Locate the cell with the specified text and output its [X, Y] center coordinate. 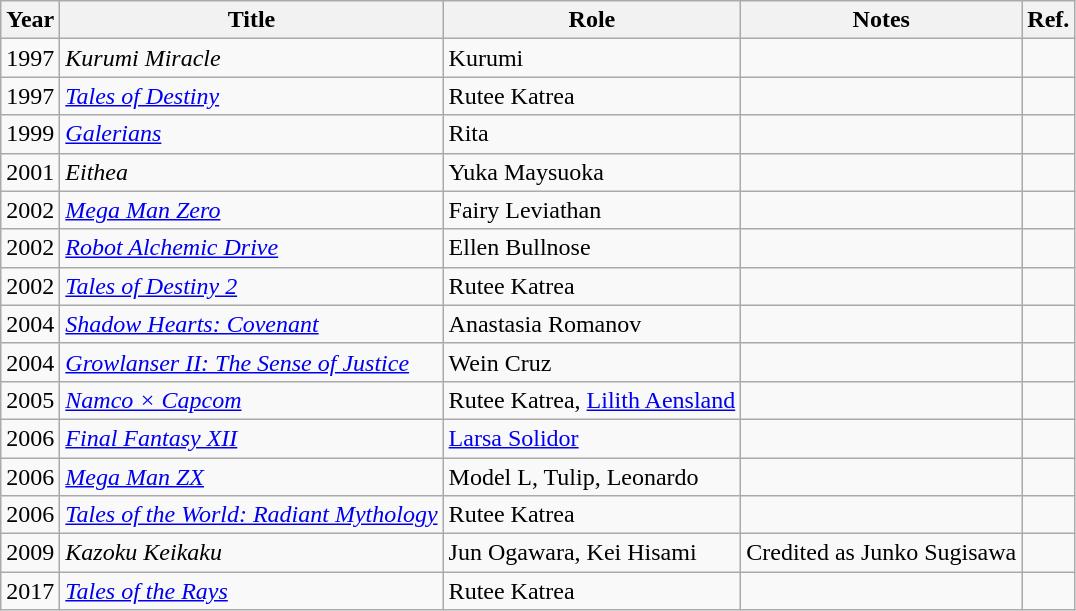
Kurumi [592, 58]
Credited as Junko Sugisawa [882, 553]
Tales of Destiny [252, 96]
Year [30, 20]
Namco × Capcom [252, 400]
2005 [30, 400]
Ellen Bullnose [592, 248]
Kurumi Miracle [252, 58]
Shadow Hearts: Covenant [252, 324]
Tales of Destiny 2 [252, 286]
Title [252, 20]
Rutee Katrea, Lilith Aensland [592, 400]
Eithea [252, 172]
Ref. [1048, 20]
Yuka Maysuoka [592, 172]
Role [592, 20]
Fairy Leviathan [592, 210]
1999 [30, 134]
2017 [30, 591]
2009 [30, 553]
Wein Cruz [592, 362]
Rita [592, 134]
Kazoku Keikaku [252, 553]
Jun Ogawara, Kei Hisami [592, 553]
Tales of the Rays [252, 591]
Galerians [252, 134]
2001 [30, 172]
Tales of the World: Radiant Mythology [252, 515]
Larsa Solidor [592, 438]
Anastasia Romanov [592, 324]
Mega Man ZX [252, 477]
Notes [882, 20]
Model L, Tulip, Leonardo [592, 477]
Final Fantasy XII [252, 438]
Robot Alchemic Drive [252, 248]
Mega Man Zero [252, 210]
Growlanser II: The Sense of Justice [252, 362]
